From the cell containing the given text, extract its center point as [x, y] coordinate. 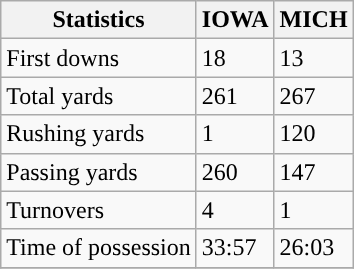
26:03 [314, 248]
147 [314, 172]
Time of possession [99, 248]
18 [235, 58]
4 [235, 210]
120 [314, 134]
MICH [314, 20]
33:57 [235, 248]
Statistics [99, 20]
260 [235, 172]
Total yards [99, 96]
IOWA [235, 20]
261 [235, 96]
267 [314, 96]
Rushing yards [99, 134]
First downs [99, 58]
13 [314, 58]
Turnovers [99, 210]
Passing yards [99, 172]
